Output the [x, y] coordinate of the center of the cell containing the given text.  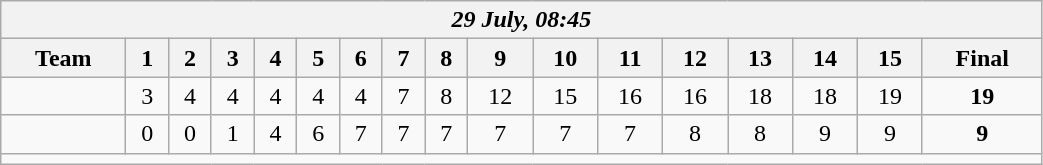
2 [190, 58]
Team [64, 58]
10 [566, 58]
11 [630, 58]
Final [982, 58]
5 [318, 58]
13 [760, 58]
14 [826, 58]
29 July, 08:45 [522, 20]
